For the text-containing cell, return its midpoint in (X, Y) coordinate format. 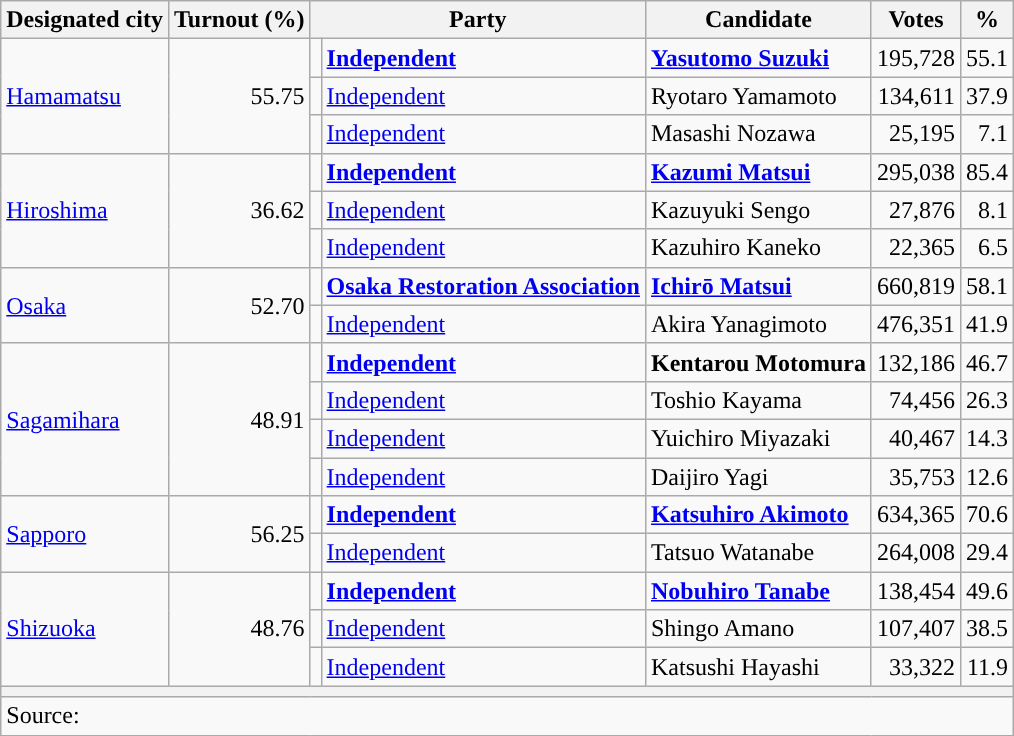
Shizuoka (85, 629)
46.7 (986, 362)
Toshio Kayama (758, 400)
Yuichiro Miyazaki (758, 438)
12.6 (986, 477)
48.91 (239, 419)
Osaka (85, 305)
Masashi Nozawa (758, 134)
Turnout (%) (239, 20)
36.62 (239, 210)
56.25 (239, 534)
38.5 (986, 629)
Shingo Amano (758, 629)
22,365 (916, 248)
Yasutomo Suzuki (758, 58)
Votes (916, 20)
7.1 (986, 134)
48.76 (239, 629)
70.6 (986, 515)
29.4 (986, 553)
% (986, 20)
107,407 (916, 629)
Hamamatsu (85, 96)
6.5 (986, 248)
74,456 (916, 400)
Katsuhiro Akimoto (758, 515)
8.1 (986, 210)
Nobuhiro Tanabe (758, 591)
Source: (508, 716)
11.9 (986, 667)
134,611 (916, 96)
Sagamihara (85, 419)
Akira Yanagimoto (758, 324)
85.4 (986, 172)
55.1 (986, 58)
Kazuhiro Kaneko (758, 248)
195,728 (916, 58)
40,467 (916, 438)
52.70 (239, 305)
26.3 (986, 400)
27,876 (916, 210)
138,454 (916, 591)
Designated city (85, 20)
37.9 (986, 96)
Daijiro Yagi (758, 477)
35,753 (916, 477)
Ichirō Matsui (758, 286)
55.75 (239, 96)
41.9 (986, 324)
14.3 (986, 438)
Hiroshima (85, 210)
25,195 (916, 134)
264,008 (916, 553)
Party (478, 20)
Ryotaro Yamamoto (758, 96)
295,038 (916, 172)
132,186 (916, 362)
634,365 (916, 515)
Candidate (758, 20)
660,819 (916, 286)
476,351 (916, 324)
49.6 (986, 591)
Tatsuo Watanabe (758, 553)
Sapporo (85, 534)
33,322 (916, 667)
Kazuyuki Sengo (758, 210)
Katsushi Hayashi (758, 667)
Kentarou Motomura (758, 362)
Osaka Restoration Association (483, 286)
58.1 (986, 286)
Kazumi Matsui (758, 172)
